Search for the cell housing the specified text and yield its [x, y] center coordinate. 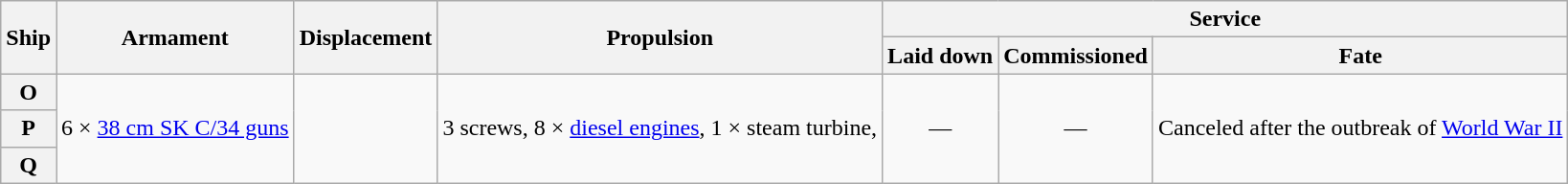
Armament [176, 37]
Propulsion [661, 37]
P [29, 128]
Displacement [366, 37]
6 × 38 cm SK C/34 guns [176, 128]
Laid down [940, 56]
Commissioned [1076, 56]
Service [1225, 19]
O [29, 92]
Fate [1359, 56]
Canceled after the outbreak of World War II [1359, 128]
3 screws, 8 × diesel engines, 1 × steam turbine, [661, 128]
Ship [29, 37]
Q [29, 165]
